Return the (x, y) coordinate for the center point of the cell that contains the specified text.  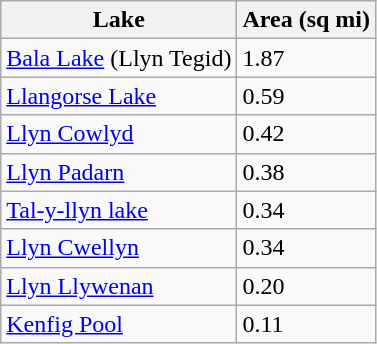
0.20 (306, 286)
Lake (119, 20)
Llyn Cwellyn (119, 248)
0.38 (306, 172)
Tal-y-llyn lake (119, 210)
Area (sq mi) (306, 20)
Kenfig Pool (119, 324)
Llyn Llywenan (119, 286)
0.11 (306, 324)
0.59 (306, 96)
Llangorse Lake (119, 96)
1.87 (306, 58)
Llyn Cowlyd (119, 134)
Bala Lake (Llyn Tegid) (119, 58)
Llyn Padarn (119, 172)
0.42 (306, 134)
